Return [X, Y] of the center of cell containing provided text 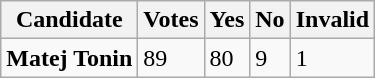
1 [332, 58]
Candidate [70, 20]
Yes [227, 20]
Votes [171, 20]
Invalid [332, 20]
89 [171, 58]
Matej Tonin [70, 58]
80 [227, 58]
9 [270, 58]
No [270, 20]
